Provide the (x, y) coordinate of the cell's center where the given text is located.  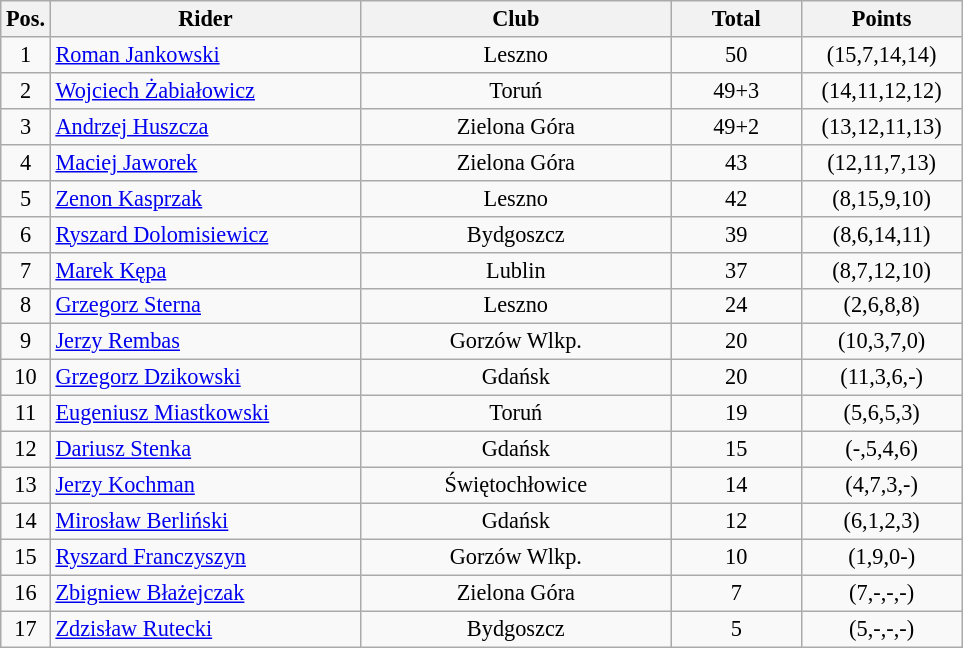
16 (26, 593)
Wojciech Żabiałowicz (205, 90)
9 (26, 342)
(-,5,4,6) (881, 450)
42 (736, 198)
(2,6,8,8) (881, 306)
49+3 (736, 90)
13 (26, 485)
(13,12,11,13) (881, 126)
1 (26, 55)
Andrzej Huszcza (205, 126)
(8,6,14,11) (881, 234)
Zdzisław Rutecki (205, 629)
Ryszard Franczyszyn (205, 557)
4 (26, 162)
37 (736, 270)
(10,3,7,0) (881, 342)
43 (736, 162)
Jerzy Kochman (205, 485)
(14,11,12,12) (881, 90)
Grzegorz Dzikowski (205, 378)
50 (736, 55)
19 (736, 414)
Zenon Kasprzak (205, 198)
(5,6,5,3) (881, 414)
49+2 (736, 126)
Dariusz Stenka (205, 450)
Maciej Jaworek (205, 162)
Total (736, 19)
8 (26, 306)
Jerzy Rembas (205, 342)
Pos. (26, 19)
Marek Kępa (205, 270)
(5,-,-,-) (881, 629)
Roman Jankowski (205, 55)
Rider (205, 19)
Club (516, 19)
Grzegorz Sterna (205, 306)
(8,15,9,10) (881, 198)
(11,3,6,-) (881, 378)
Lublin (516, 270)
39 (736, 234)
(6,1,2,3) (881, 521)
Ryszard Dolomisiewicz (205, 234)
(7,-,-,-) (881, 593)
Zbigniew Błażejczak (205, 593)
(4,7,3,-) (881, 485)
24 (736, 306)
(8,7,12,10) (881, 270)
(12,11,7,13) (881, 162)
17 (26, 629)
6 (26, 234)
(15,7,14,14) (881, 55)
Mirosław Berliński (205, 521)
3 (26, 126)
Points (881, 19)
2 (26, 90)
11 (26, 414)
Eugeniusz Miastkowski (205, 414)
(1,9,0-) (881, 557)
Świętochłowice (516, 485)
